Return (X, Y) of the center of cell containing provided text 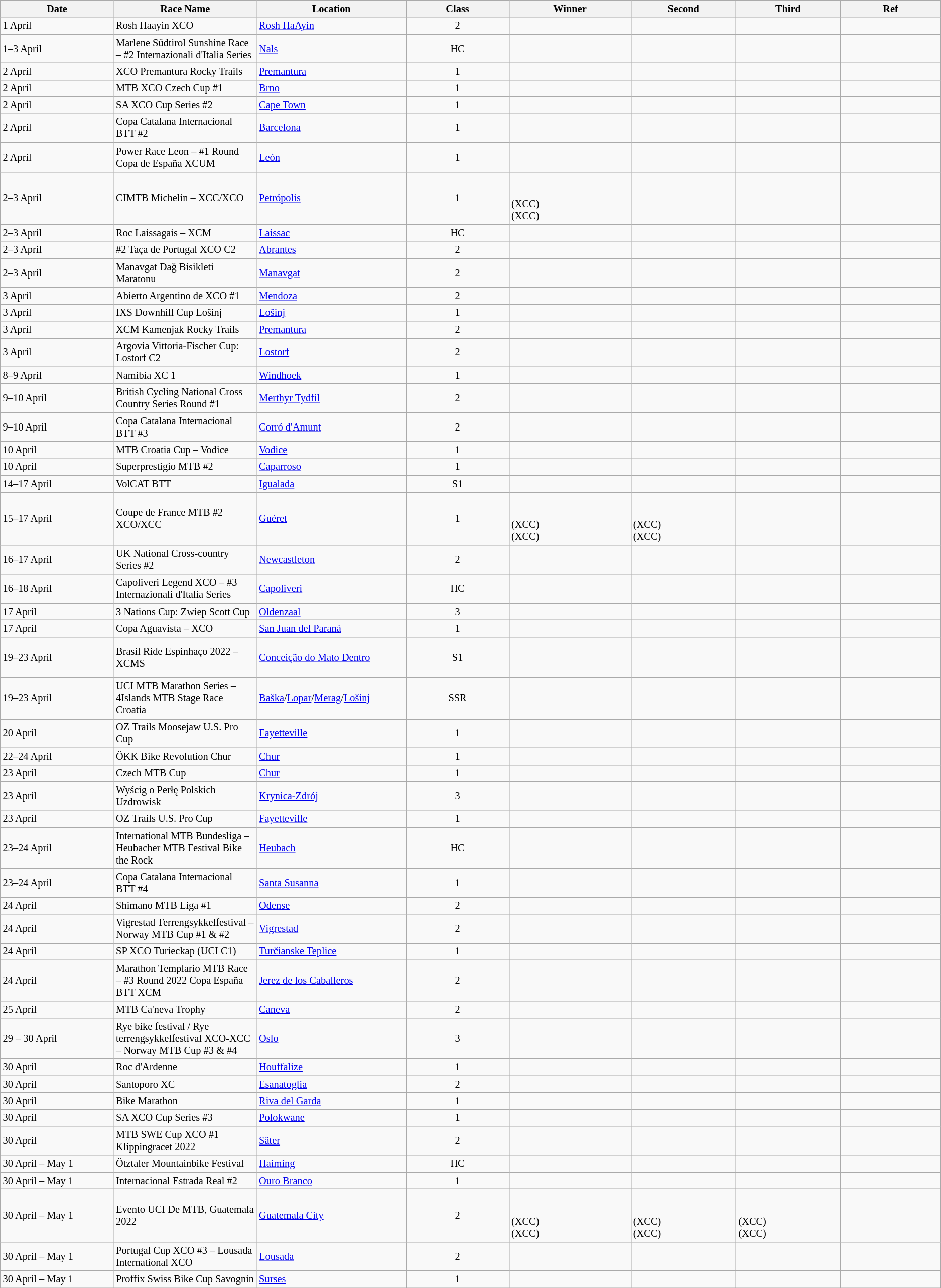
Copa Aguavista – XCO (185, 628)
SP XCO Turieckap (UCI C1) (185, 951)
Ref (890, 9)
Czech MTB Cup (185, 773)
Lousada (331, 1256)
Polokwane (331, 1118)
Oslo (331, 1038)
Caneva (331, 1010)
Odense (331, 906)
Ouro Branco (331, 1181)
Igualada (331, 484)
Capoliveri (331, 589)
16–18 April (57, 589)
Coupe de France MTB #2 XCO/XCC (185, 519)
IXS Downhill Cup Lošinj (185, 313)
Winner (570, 9)
Guatemala City (331, 1216)
25 April (57, 1010)
Heubach (331, 848)
Wyścig o Perłę Polskich Uzdrowisk (185, 796)
León (331, 157)
Superprestigio MTB #2 (185, 467)
CIMTB Michelin – XCC/XCO (185, 198)
Ötztaler Mountainbike Festival (185, 1164)
Race Name (185, 9)
British Cycling National Cross Country Series Round #1 (185, 398)
ÖKK Bike Revolution Chur (185, 756)
Santoporo XC (185, 1084)
Second (684, 9)
MTB XCO Czech Cup #1 (185, 88)
Proffix Swiss Bike Cup Savognin (185, 1279)
14–17 April (57, 484)
Santa Susanna (331, 883)
3 Nations Cup: Zwiep Scott Cup (185, 612)
MTB SWE Cup XCO #1 Klippingracet 2022 (185, 1141)
Copa Catalana Internacional BTT #3 (185, 427)
Copa Catalana Internacional BTT #2 (185, 128)
OZ Trails U.S. Pro Cup (185, 819)
Bike Marathon (185, 1101)
Surses (331, 1279)
15–17 April (57, 519)
Turčianske Teplice (331, 951)
Vigrestad Terrengsykkelfestival – Norway MTB Cup #1 & #2 (185, 929)
Merthyr Tydfil (331, 398)
MTB Ca'neva Trophy (185, 1010)
Vodice (331, 450)
Corró d'Amunt (331, 427)
Rye bike festival / Rye terrengsykkelfestival XCO-XCC – Norway MTB Cup #3 & #4 (185, 1038)
Rosh HaAyin (331, 26)
Capoliveri Legend XCO – #3 Internazionali d'Italia Series (185, 589)
VolCAT BTT (185, 484)
Esanatoglia (331, 1084)
Krynica-Zdrój (331, 796)
Vigrestad (331, 929)
MTB Croatia Cup – Vodice (185, 450)
Haiming (331, 1164)
SA XCO Cup Series #2 (185, 105)
20 April (57, 733)
Evento UCI De MTB, Guatemala 2022 (185, 1216)
SA XCO Cup Series #3 (185, 1118)
Abrantes (331, 250)
16–17 April (57, 559)
1–3 April (57, 49)
Petrópolis (331, 198)
Manavgat (331, 273)
Cape Town (331, 105)
Manavgat Dağ Bisikleti Maratonu (185, 273)
San Juan del Paraná (331, 628)
Windhoek (331, 375)
Mendoza (331, 296)
Oldenzaal (331, 612)
Date (57, 9)
Location (331, 9)
1 April (57, 26)
Marathon Templario MTB Race – #3 Round 2022 Copa España BTT XCM (185, 980)
Brasil Ride Espinhaço 2022 – XCMS (185, 657)
UK National Cross-country Series #2 (185, 559)
Shimano MTB Liga #1 (185, 906)
Portugal Cup XCO #3 – Lousada International XCO (185, 1256)
Caparroso (331, 467)
Nals (331, 49)
Internacional Estrada Real #2 (185, 1181)
Barcelona (331, 128)
Lostorf (331, 352)
Roc d'Ardenne (185, 1067)
International MTB Bundesliga – Heubacher MTB Festival Bike the Rock (185, 848)
Marlene Südtirol Sunshine Race – #2 Internazionali d'Italia Series (185, 49)
Roc Laissagais – XCM (185, 233)
Class (458, 9)
22–24 April (57, 756)
Newcastleton (331, 559)
#2 Taça de Portugal XCO C2 (185, 250)
Brno (331, 88)
Säter (331, 1141)
Third (788, 9)
XCM Kamenjak Rocky Trails (185, 330)
Riva del Garda (331, 1101)
Power Race Leon – #1 Round Copa de España XCUM (185, 157)
Lošinj (331, 313)
XCO Premantura Rocky Trails (185, 71)
Guéret (331, 519)
Rosh Haayin XCO (185, 26)
SSR (458, 698)
Conceição do Mato Dentro (331, 657)
8–9 April (57, 375)
UCI MTB Marathon Series – 4Islands MTB Stage Race Croatia (185, 698)
Copa Catalana Internacional BTT #4 (185, 883)
Baška/Lopar/Merag/Lošinj (331, 698)
Abierto Argentino de XCO #1 (185, 296)
29 – 30 April (57, 1038)
Argovia Vittoria-Fischer Cup: Lostorf C2 (185, 352)
Jerez de los Caballeros (331, 980)
OZ Trails Moosejaw U.S. Pro Cup (185, 733)
Namibia XC 1 (185, 375)
Laissac (331, 233)
Houffalize (331, 1067)
